From the cell containing the given text, extract its center point as [X, Y] coordinate. 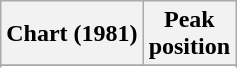
Peakposition [189, 34]
Chart (1981) [72, 34]
